For the text-containing cell, return its midpoint in (X, Y) coordinate format. 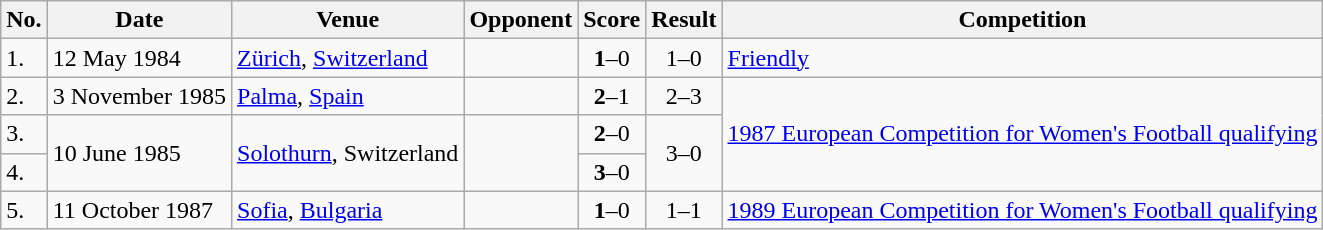
Opponent (521, 20)
Sofia, Bulgaria (348, 210)
2–3 (684, 96)
4. (24, 172)
5. (24, 210)
1987 European Competition for Women's Football qualifying (1022, 134)
1–1 (684, 210)
Result (684, 20)
2–1 (612, 96)
1989 European Competition for Women's Football qualifying (1022, 210)
Score (612, 20)
10 June 1985 (139, 153)
Venue (348, 20)
11 October 1987 (139, 210)
3. (24, 134)
1. (24, 58)
12 May 1984 (139, 58)
2–0 (612, 134)
Friendly (1022, 58)
Zürich, Switzerland (348, 58)
3 November 1985 (139, 96)
Palma, Spain (348, 96)
Competition (1022, 20)
Solothurn, Switzerland (348, 153)
No. (24, 20)
2. (24, 96)
Date (139, 20)
